Find where the given text appears and provide that cell's center as [X, Y] coordinate. 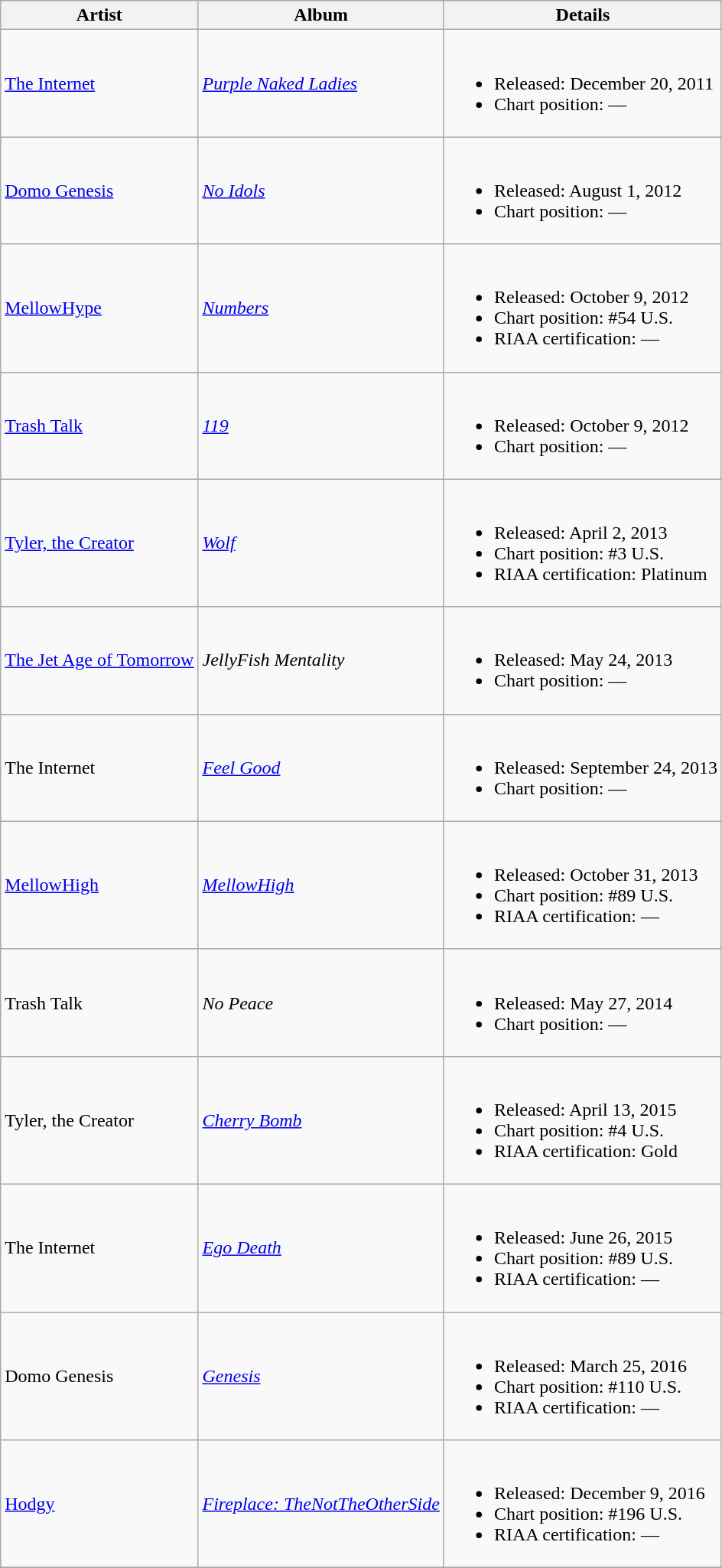
Released: June 26, 2015Chart position: #89 U.S.RIAA certification: — [583, 1247]
Numbers [321, 308]
Feel Good [321, 768]
Wolf [321, 543]
Released: April 2, 2013Chart position: #3 U.S.RIAA certification: Platinum [583, 543]
JellyFish Mentality [321, 660]
Purple Naked Ladies [321, 83]
119 [321, 425]
Released: May 27, 2014Chart position: — [583, 1002]
No Idols [321, 191]
Ego Death [321, 1247]
Released: October 31, 2013Chart position: #89 U.S.RIAA certification: — [583, 885]
The Jet Age of Tomorrow [99, 660]
Released: September 24, 2013Chart position: — [583, 768]
Artist [99, 15]
Released: December 20, 2011Chart position: — [583, 83]
Released: April 13, 2015Chart position: #4 U.S.RIAA certification: Gold [583, 1120]
No Peace [321, 1002]
Released: October 9, 2012Chart position: #54 U.S.RIAA certification: — [583, 308]
Released: October 9, 2012Chart position: — [583, 425]
Released: March 25, 2016Chart position: #110 U.S.RIAA certification: — [583, 1376]
Released: December 9, 2016Chart position: #196 U.S.RIAA certification: — [583, 1504]
Cherry Bomb [321, 1120]
MellowHype [99, 308]
Genesis [321, 1376]
Album [321, 15]
Released: August 1, 2012Chart position: — [583, 191]
Fireplace: TheNotTheOtherSide [321, 1504]
Hodgy [99, 1504]
Details [583, 15]
Released: May 24, 2013Chart position: — [583, 660]
